Return [x, y] of the center of cell containing provided text 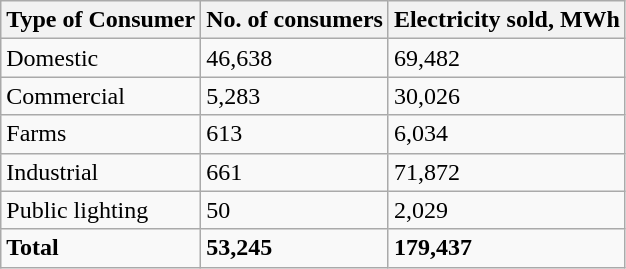
Farms [101, 134]
613 [295, 134]
69,482 [506, 58]
Industrial [101, 172]
71,872 [506, 172]
Electricity sold, MWh [506, 20]
6,034 [506, 134]
661 [295, 172]
5,283 [295, 96]
30,026 [506, 96]
46,638 [295, 58]
Commercial [101, 96]
Type of Consumer [101, 20]
53,245 [295, 248]
No. of consumers [295, 20]
179,437 [506, 248]
50 [295, 210]
2,029 [506, 210]
Domestic [101, 58]
Total [101, 248]
Public lighting [101, 210]
